Determine the (x, y) coordinate at the center of the cell enclosing the given text.  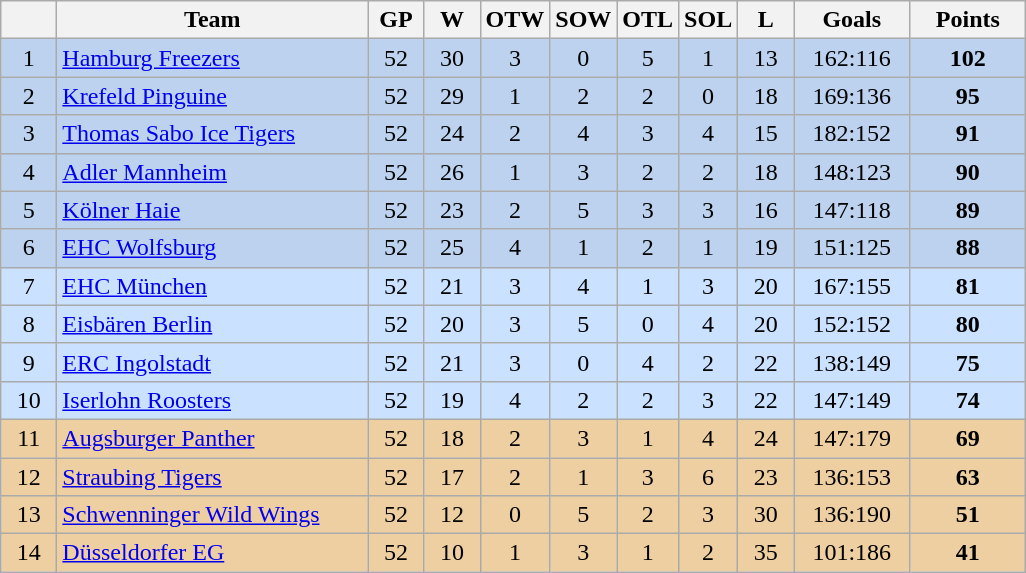
15 (766, 134)
148:123 (852, 172)
9 (29, 362)
Eisbären Berlin (212, 324)
147:149 (852, 400)
Kölner Haie (212, 210)
Points (968, 20)
95 (968, 96)
16 (766, 210)
7 (29, 286)
SOW (584, 20)
102 (968, 58)
81 (968, 286)
OTW (515, 20)
GP (396, 20)
26 (452, 172)
Krefeld Pinguine (212, 96)
138:149 (852, 362)
80 (968, 324)
69 (968, 438)
151:125 (852, 248)
162:116 (852, 58)
147:179 (852, 438)
51 (968, 515)
35 (766, 553)
L (766, 20)
29 (452, 96)
Goals (852, 20)
W (452, 20)
8 (29, 324)
89 (968, 210)
136:153 (852, 477)
SOL (708, 20)
74 (968, 400)
Schwenninger Wild Wings (212, 515)
Düsseldorfer EG (212, 553)
Straubing Tigers (212, 477)
Augsburger Panther (212, 438)
Thomas Sabo Ice Tigers (212, 134)
OTL (648, 20)
91 (968, 134)
Team (212, 20)
167:155 (852, 286)
EHC Wolfsburg (212, 248)
14 (29, 553)
Iserlohn Roosters (212, 400)
136:190 (852, 515)
101:186 (852, 553)
63 (968, 477)
169:136 (852, 96)
Adler Mannheim (212, 172)
Hamburg Freezers (212, 58)
17 (452, 477)
147:118 (852, 210)
90 (968, 172)
25 (452, 248)
182:152 (852, 134)
ERC Ingolstadt (212, 362)
41 (968, 553)
EHC München (212, 286)
88 (968, 248)
75 (968, 362)
11 (29, 438)
152:152 (852, 324)
